Locate the cell with the specified text and output its (x, y) center coordinate. 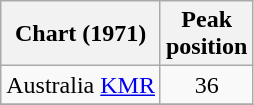
36 (206, 85)
Peakposition (206, 34)
Chart (1971) (81, 34)
Australia KMR (81, 85)
